Output the [x, y] coordinate of the center of the cell containing the given text.  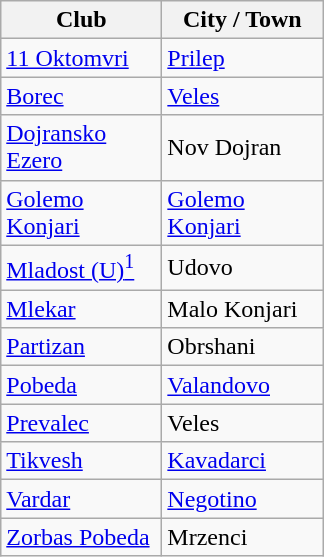
Prevalec [82, 423]
Zorbas Pobeda [82, 537]
Club [82, 20]
Prilep [242, 58]
Mrzenci [242, 537]
Tikvesh [82, 461]
Partizan [82, 347]
Pobeda [82, 385]
Valandovo [242, 385]
Dojransko Ezero [82, 148]
Kavadarci [242, 461]
Vardar [82, 499]
Borec [82, 96]
Mladost (U)1 [82, 268]
Malo Konjari [242, 309]
Udovo [242, 268]
Negotino [242, 499]
City / Town [242, 20]
Obrshani [242, 347]
11 Oktomvri [82, 58]
Nov Dojran [242, 148]
Mlekar [82, 309]
